From the cell containing the given text, extract its center point as [X, Y] coordinate. 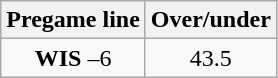
Over/under [210, 20]
Pregame line [74, 20]
WIS –6 [74, 58]
43.5 [210, 58]
